Search for the cell housing the specified text and yield its [X, Y] center coordinate. 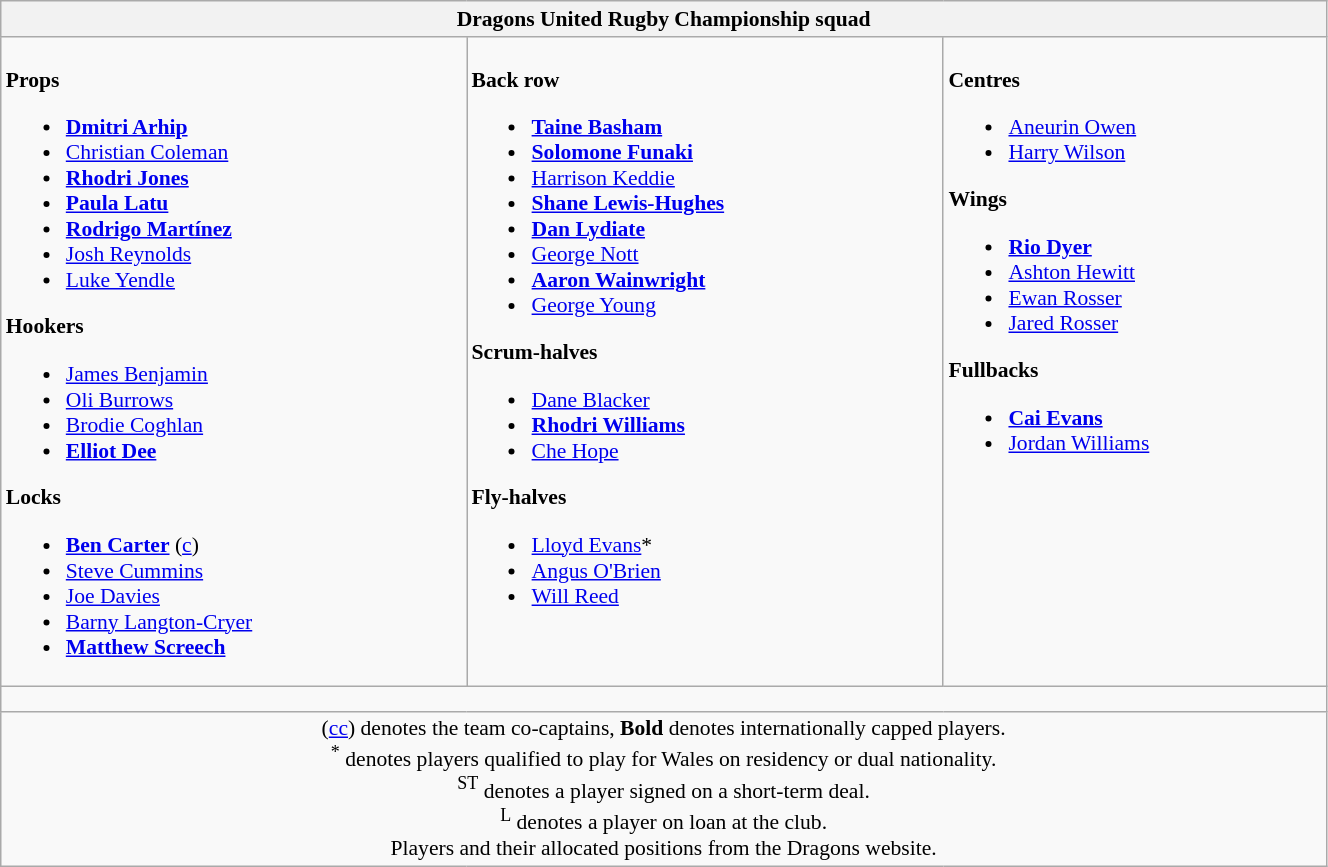
Dragons United Rugby Championship squad [664, 19]
Centres Aneurin Owen Harry WilsonWings Rio Dyer Ashton Hewitt Ewan Rosser Jared RosserFullbacks Cai Evans Jordan Williams [1134, 362]
